Output the [x, y] coordinate of the center of the cell containing the given text.  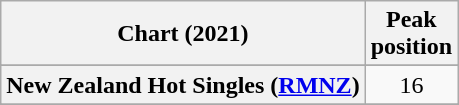
Chart (2021) [183, 34]
New Zealand Hot Singles (RMNZ) [183, 85]
16 [411, 85]
Peakposition [411, 34]
